Scan for the cell matching the given text and deliver its [x, y] coordinate at center. 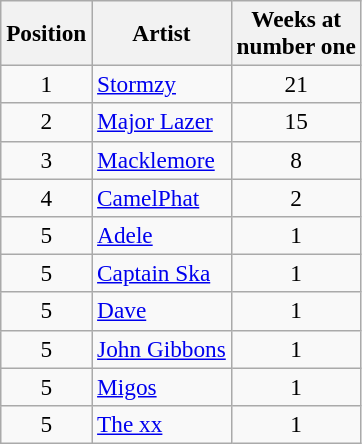
The xx [162, 424]
Position [46, 32]
Migos [162, 386]
4 [46, 197]
John Gibbons [162, 349]
Major Lazer [162, 122]
15 [296, 122]
Captain Ska [162, 273]
CamelPhat [162, 197]
Adele [162, 235]
Stormzy [162, 84]
21 [296, 84]
8 [296, 160]
3 [46, 160]
Weeks atnumber one [296, 32]
Dave [162, 311]
Macklemore [162, 160]
Artist [162, 32]
